Identify which cell holds the provided text, then report its (x, y) central coordinate. 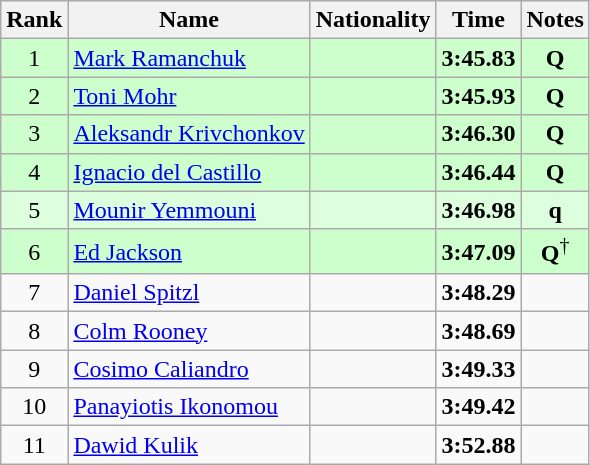
3 (34, 134)
3:48.69 (478, 331)
Toni Mohr (189, 96)
Cosimo Caliandro (189, 369)
7 (34, 293)
Rank (34, 20)
2 (34, 96)
3:46.30 (478, 134)
Name (189, 20)
Nationality (373, 20)
3:46.98 (478, 210)
Mark Ramanchuk (189, 58)
Dawid Kulik (189, 445)
3:49.33 (478, 369)
Ignacio del Castillo (189, 172)
Q† (555, 252)
Colm Rooney (189, 331)
1 (34, 58)
3:49.42 (478, 407)
Daniel Spitzl (189, 293)
3:52.88 (478, 445)
Mounir Yemmouni (189, 210)
9 (34, 369)
Panayiotis Ikonomou (189, 407)
Time (478, 20)
q (555, 210)
Aleksandr Krivchonkov (189, 134)
11 (34, 445)
8 (34, 331)
3:47.09 (478, 252)
Notes (555, 20)
3:45.93 (478, 96)
5 (34, 210)
10 (34, 407)
3:48.29 (478, 293)
3:46.44 (478, 172)
3:45.83 (478, 58)
6 (34, 252)
4 (34, 172)
Ed Jackson (189, 252)
